Identify which cell holds the provided text, then report its [x, y] central coordinate. 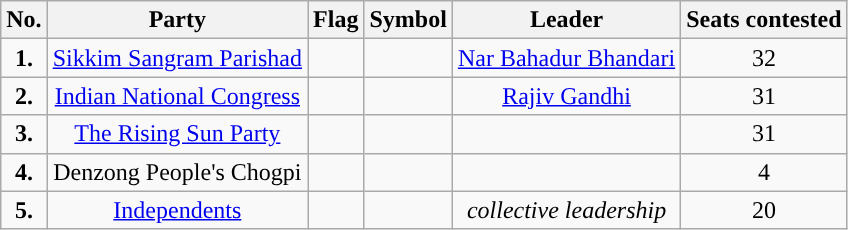
The Rising Sun Party [177, 134]
Flag [336, 20]
collective leadership [566, 210]
Rajiv Gandhi [566, 96]
Seats contested [764, 20]
Independents [177, 210]
Symbol [408, 20]
Denzong People's Chogpi [177, 172]
Leader [566, 20]
3. [24, 134]
20 [764, 210]
Party [177, 20]
No. [24, 20]
2. [24, 96]
4 [764, 172]
Nar Bahadur Bhandari [566, 58]
1. [24, 58]
5. [24, 210]
32 [764, 58]
4. [24, 172]
Indian National Congress [177, 96]
Sikkim Sangram Parishad [177, 58]
